Return the [X, Y] coordinate for the center point of the cell that contains the specified text.  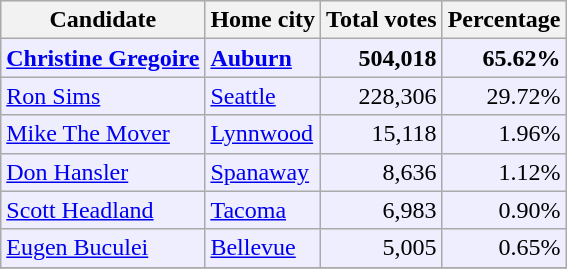
Eugen Buculei [103, 248]
8,636 [382, 172]
Spanaway [263, 172]
Lynnwood [263, 134]
Scott Headland [103, 210]
Home city [263, 20]
Don Hansler [103, 172]
Christine Gregoire [103, 58]
5,005 [382, 248]
Seattle [263, 96]
Candidate [103, 20]
1.12% [504, 172]
Mike The Mover [103, 134]
15,118 [382, 134]
504,018 [382, 58]
Auburn [263, 58]
29.72% [504, 96]
Tacoma [263, 210]
Total votes [382, 20]
65.62% [504, 58]
6,983 [382, 210]
Ron Sims [103, 96]
Percentage [504, 20]
0.65% [504, 248]
228,306 [382, 96]
Bellevue [263, 248]
1.96% [504, 134]
0.90% [504, 210]
